Search for the cell housing the specified text and yield its [X, Y] center coordinate. 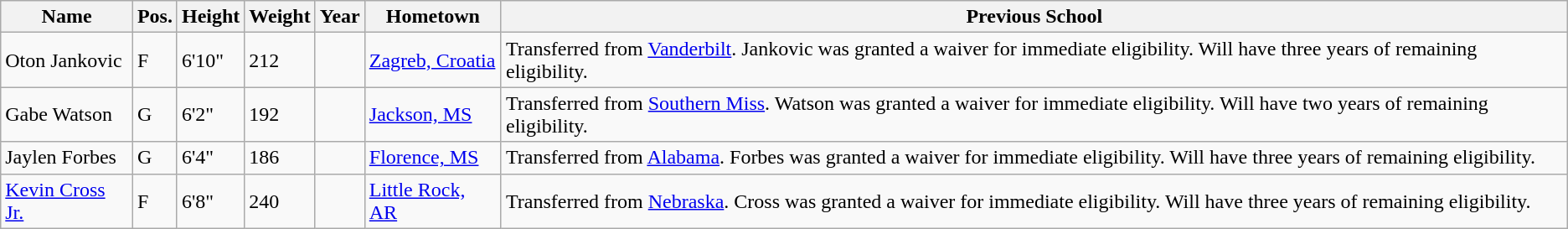
Transferred from Nebraska. Cross was granted a waiver for immediate eligibility. Will have three years of remaining eligibility. [1034, 201]
Little Rock, AR [432, 201]
186 [280, 158]
Transferred from Southern Miss. Watson was granted a waiver for immediate eligibility. Will have two years of remaining eligibility. [1034, 114]
Florence, MS [432, 158]
Transferred from Vanderbilt. Jankovic was granted a waiver for immediate eligibility. Will have three years of remaining eligibility. [1034, 60]
Zagreb, Croatia [432, 60]
Gabe Watson [67, 114]
Hometown [432, 17]
6'2" [210, 114]
Weight [280, 17]
6'10" [210, 60]
Pos. [154, 17]
Jackson, MS [432, 114]
Height [210, 17]
Name [67, 17]
Oton Jankovic [67, 60]
192 [280, 114]
Transferred from Alabama. Forbes was granted a waiver for immediate eligibility. Will have three years of remaining eligibility. [1034, 158]
212 [280, 60]
Kevin Cross Jr. [67, 201]
Jaylen Forbes [67, 158]
Year [340, 17]
6'4" [210, 158]
6'8" [210, 201]
240 [280, 201]
Previous School [1034, 17]
